Scan for the cell matching the given text and deliver its (X, Y) coordinate at center. 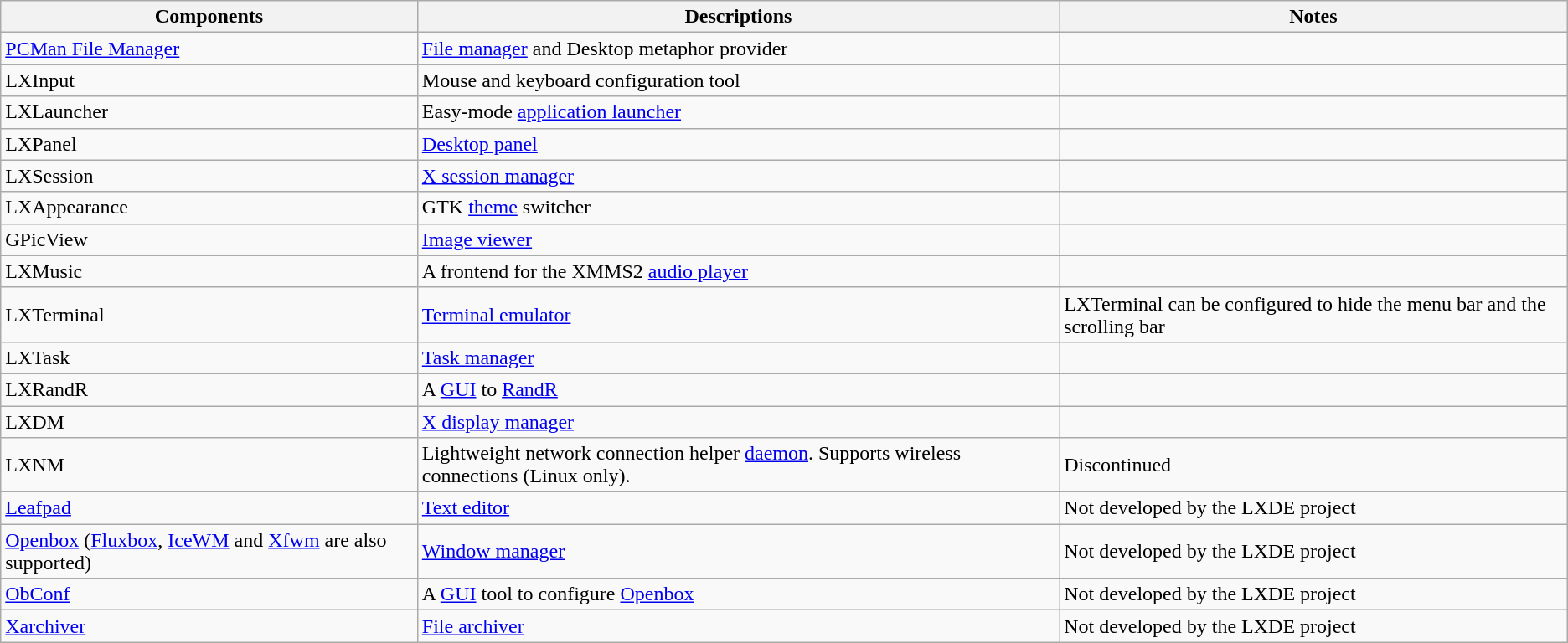
Notes (1313, 17)
Leafpad (209, 508)
LXAppearance (209, 208)
Terminal emulator (738, 315)
LXNM (209, 466)
Easy-mode application launcher (738, 112)
X session manager (738, 176)
Descriptions (738, 17)
Text editor (738, 508)
Xarchiver (209, 626)
Openbox (Fluxbox, IceWM and Xfwm are also supported) (209, 551)
A GUI to RandR (738, 389)
X display manager (738, 421)
Task manager (738, 358)
LXTerminal (209, 315)
PCMan File Manager (209, 49)
A GUI tool to configure Openbox (738, 594)
LXTerminal can be configured to hide the menu bar and the scrolling bar (1313, 315)
File archiver (738, 626)
GPicView (209, 239)
LXDM (209, 421)
Discontinued (1313, 466)
Mouse and keyboard configuration tool (738, 80)
LXRandR (209, 389)
Image viewer (738, 239)
ObConf (209, 594)
File manager and Desktop metaphor provider (738, 49)
Window manager (738, 551)
LXTask (209, 358)
GTK theme switcher (738, 208)
Components (209, 17)
Lightweight network connection helper daemon. Supports wireless connections (Linux only). (738, 466)
LXPanel (209, 144)
LXLauncher (209, 112)
LXMusic (209, 271)
LXInput (209, 80)
LXSession (209, 176)
Desktop panel (738, 144)
A frontend for the XMMS2 audio player (738, 271)
